Capture the cell that displays the provided text and extract its (X, Y) central coordinate. 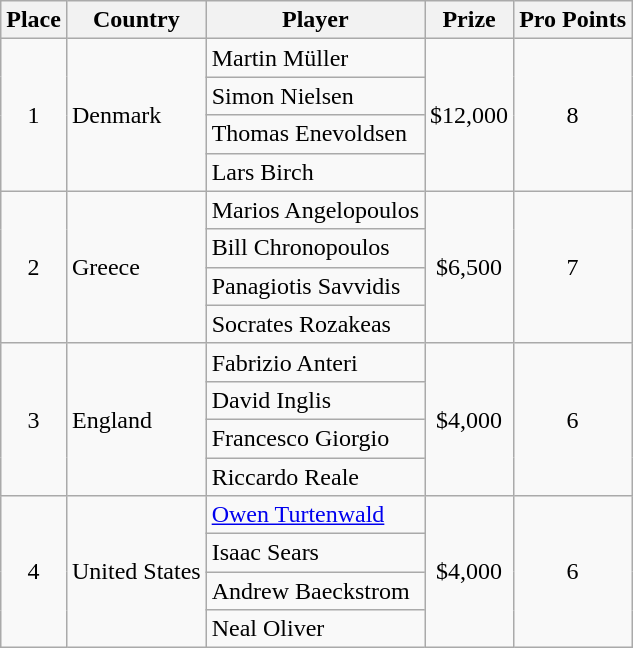
Martin Müller (315, 58)
Prize (470, 20)
Player (315, 20)
Lars Birch (315, 172)
David Inglis (315, 400)
Owen Turtenwald (315, 515)
Neal Oliver (315, 629)
Isaac Sears (315, 553)
Panagiotis Savvidis (315, 286)
Country (136, 20)
Socrates Rozakeas (315, 324)
United States (136, 572)
Bill Chronopoulos (315, 248)
Fabrizio Anteri (315, 362)
Riccardo Reale (315, 477)
Greece (136, 267)
Andrew Baeckstrom (315, 591)
$6,500 (470, 267)
$12,000 (470, 115)
1 (34, 115)
Pro Points (573, 20)
Denmark (136, 115)
Simon Nielsen (315, 96)
4 (34, 572)
3 (34, 419)
England (136, 419)
Place (34, 20)
Francesco Giorgio (315, 438)
Marios Angelopoulos (315, 210)
2 (34, 267)
Thomas Enevoldsen (315, 134)
7 (573, 267)
8 (573, 115)
